Extract the [X, Y] coordinate from the center of the cell holding the provided text.  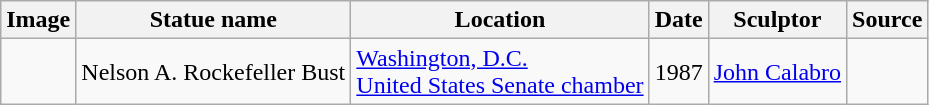
Statue name [214, 20]
Nelson A. Rockefeller Bust [214, 72]
Location [500, 20]
Source [888, 20]
Image [38, 20]
John Calabro [777, 72]
Date [678, 20]
1987 [678, 72]
Sculptor [777, 20]
Washington, D.C.United States Senate chamber [500, 72]
